Locate the cell with the specified text and output its (x, y) center coordinate. 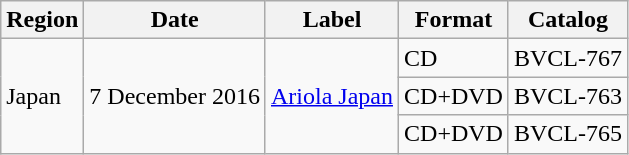
CD (454, 58)
Ariola Japan (332, 96)
7 December 2016 (175, 96)
Catalog (568, 20)
BVCL-767 (568, 58)
Label (332, 20)
Date (175, 20)
Format (454, 20)
Region (42, 20)
BVCL-763 (568, 96)
Japan (42, 96)
BVCL-765 (568, 134)
